Find where the given text appears and provide that cell's center as [X, Y] coordinate. 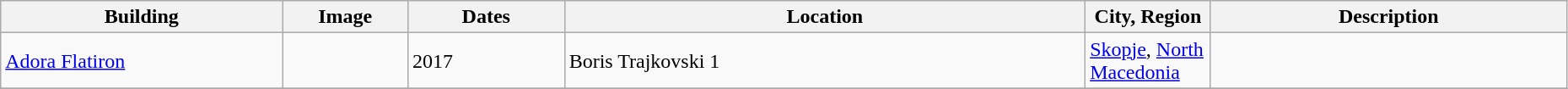
Adora Flatiron [142, 61]
Image [346, 17]
Skopje, North Macedonia [1149, 61]
Description [1388, 17]
Dates [486, 17]
Boris Trajkovski 1 [825, 61]
City, Region [1149, 17]
2017 [486, 61]
Building [142, 17]
Location [825, 17]
